Extract the [X, Y] coordinate from the center of the cell holding the provided text.  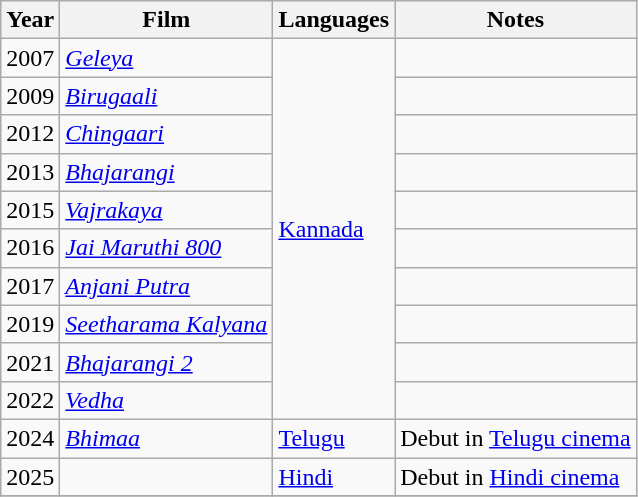
Vajrakaya [166, 210]
Anjani Putra [166, 286]
2025 [30, 477]
2017 [30, 286]
2007 [30, 58]
2016 [30, 248]
2012 [30, 134]
Languages [334, 20]
Bhimaa [166, 438]
Geleya [166, 58]
2022 [30, 400]
Debut in Hindi cinema [516, 477]
2009 [30, 96]
Notes [516, 20]
Seetharama Kalyana [166, 324]
2021 [30, 362]
Jai Maruthi 800 [166, 248]
2015 [30, 210]
Debut in Telugu cinema [516, 438]
2024 [30, 438]
2013 [30, 172]
Bhajarangi [166, 172]
Hindi [334, 477]
Birugaali [166, 96]
Kannada [334, 230]
Film [166, 20]
Vedha [166, 400]
Chingaari [166, 134]
Year [30, 20]
Bhajarangi 2 [166, 362]
2019 [30, 324]
Telugu [334, 438]
